Detect which cell encompasses the target text, then output its (x, y) center coordinate. 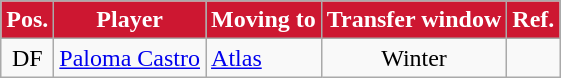
DF (28, 58)
Player (130, 20)
Winter (414, 58)
Pos. (28, 20)
Paloma Castro (130, 58)
Moving to (264, 20)
Transfer window (414, 20)
Ref. (534, 20)
Atlas (264, 58)
